Extract the (X, Y) coordinate from the center of the cell holding the provided text.  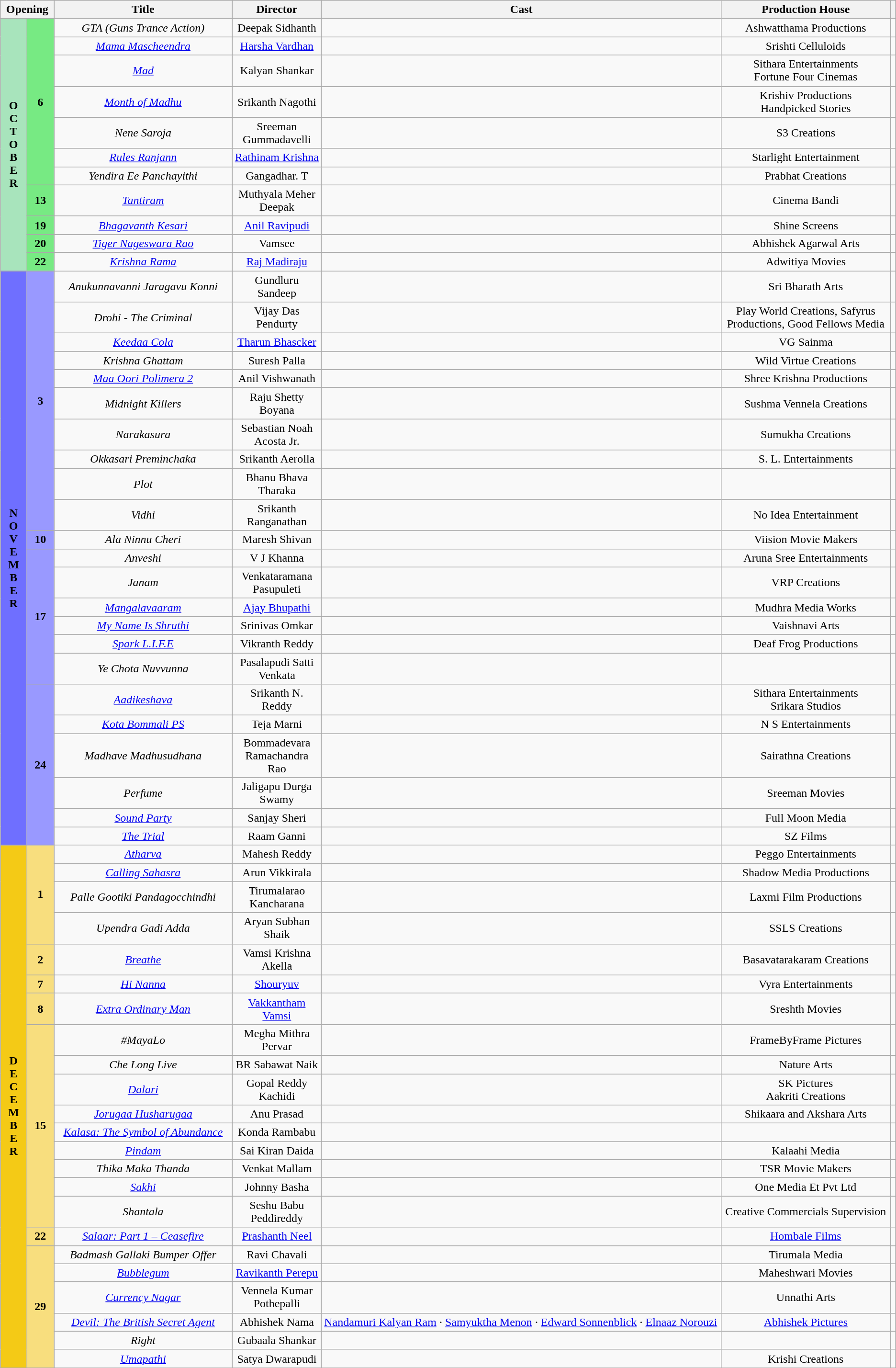
Vennela Kumar Pothepalli (277, 1298)
Shine Screens (806, 225)
Ala Ninnu Cheri (143, 540)
Midnight Killers (143, 403)
Krishna Rama (143, 261)
Satya Dwarapudi (277, 1358)
Ajay Bhupathi (277, 607)
Unnathi Arts (806, 1298)
Vaishnavi Arts (806, 625)
Sairathna Creations (806, 756)
Full Moon Media (806, 818)
Mangalavaaram (143, 607)
Aadikeshava (143, 700)
Director (277, 10)
Gangadhar. T (277, 176)
Bhagavanth Kesari (143, 225)
13 (40, 200)
Tiger Nageswara Rao (143, 243)
Anil Ravipudi (277, 225)
Yendira Ee Panchayithi (143, 176)
BR Sabawat Naik (277, 1064)
29 (40, 1306)
Venkataramana Pasupuleti (277, 582)
SSLS Creations (806, 928)
Prabhat Creations (806, 176)
Opening (27, 10)
Vidhi (143, 515)
Right (143, 1340)
My Name Is Shruthi (143, 625)
Palle Gootiki Pandagocchindhi (143, 897)
Srikanth Aerolla (277, 459)
Drohi - The Criminal (143, 318)
Sakhi (143, 1187)
No Idea Entertainment (806, 515)
Maresh Shivan (277, 540)
Teja Marni (277, 724)
Vakkantham Vamsi (277, 1008)
Creative Commercials Supervision (806, 1211)
8 (40, 1008)
Gubaala Shankar (277, 1340)
Month of Madhu (143, 102)
Calling Sahasra (143, 872)
OCTOBER (13, 145)
Starlight Entertainment (806, 158)
Sebastian Noah Acosta Jr. (277, 435)
Shantala (143, 1211)
24 (40, 765)
Madhave Madhusudhana (143, 756)
N S Entertainments (806, 724)
Keedaa Cola (143, 342)
Ravikanth Perepu (277, 1273)
Mad (143, 71)
Viision Movie Makers (806, 540)
Megha Mithra Pervar (277, 1040)
Sai Kiran Daida (277, 1151)
Vamsee (277, 243)
GTA (Guns Trance Action) (143, 28)
Maa Oori Polimera 2 (143, 379)
Che Long Live (143, 1064)
Srinivas Omkar (277, 625)
Adwitiya Movies (806, 261)
Abhishek Pictures (806, 1322)
Salaar: Part 1 – Ceasefire (143, 1236)
S3 Creations (806, 133)
Currency Nagar (143, 1298)
Muthyala Meher Deepak (277, 200)
6 (40, 102)
Play World Creations, Safyrus Productions, Good Fellows Media (806, 318)
Pindam (143, 1151)
Thika Maka Thanda (143, 1169)
Hi Nanna (143, 984)
Anukunnavanni Jaragavu Konni (143, 286)
Atharva (143, 854)
Sushma Vennela Creations (806, 403)
DECEMBER (13, 1106)
Devil: The British Secret Agent (143, 1322)
Dalari (143, 1089)
Vamsi Krishna Akella (277, 960)
Shikaara and Akshara Arts (806, 1114)
Spark L.I.F.E (143, 644)
Sithara Entertainments Srikara Studios (806, 700)
Krishi Creations (806, 1358)
Janam (143, 582)
Aryan Subhan Shaik (277, 928)
Nature Arts (806, 1064)
Shadow Media Productions (806, 872)
FrameByFrame Pictures (806, 1040)
Rules Ranjann (143, 158)
Srikanth N. Reddy (277, 700)
Okkasari Preminchaka (143, 459)
Vijay Das Pendurty (277, 318)
Konda Rambabu (277, 1132)
TSR Movie Makers (806, 1169)
Mama Mascheendra (143, 46)
Production House (806, 10)
20 (40, 243)
Raj Madiraju (277, 261)
Abhishek Agarwal Arts (806, 243)
Hombale Films (806, 1236)
Perfume (143, 793)
Nandamuri Kalyan Ram · Samyuktha Menon · Edward Sonnenblick · Elnaaz Norouzi (522, 1322)
Laxmi Film Productions (806, 897)
Cinema Bandi (806, 200)
Venkat Mallam (277, 1169)
17 (40, 616)
Ravi Chavali (277, 1255)
Deaf Frog Productions (806, 644)
Tharun Bhascker (277, 342)
One Media Et Pvt Ltd (806, 1187)
Kalasa: The Symbol of Abundance (143, 1132)
The Trial (143, 836)
Anveshi (143, 558)
Sreeman Gummadavelli (277, 133)
Breathe (143, 960)
Mahesh Reddy (277, 854)
Srishti Celluloids (806, 46)
Umapathi (143, 1358)
VRP Creations (806, 582)
Bommadevara Ramachandra Rao (277, 756)
Extra Ordinary Man (143, 1008)
V J Khanna (277, 558)
SK Pictures Aakriti Creations (806, 1089)
Vikranth Reddy (277, 644)
VG Sainma (806, 342)
Abhishek Nama (277, 1322)
Pasalapudi Satti Venkata (277, 668)
Basavatarakaram Creations (806, 960)
Bubblegum (143, 1273)
Prashanth Neel (277, 1236)
NOVEMBER (13, 558)
Nene Saroja (143, 133)
Gopal Reddy Kachidi (277, 1089)
Sreshth Movies (806, 1008)
3 (40, 401)
Anu Prasad (277, 1114)
Upendra Gadi Adda (143, 928)
SZ Films (806, 836)
Suresh Palla (277, 361)
Arun Vikkirala (277, 872)
Aruna Sree Entertainments (806, 558)
Wild Virtue Creations (806, 361)
Sanjay Sheri (277, 818)
Gundluru Sandeep (277, 286)
Raju Shetty Boyana (277, 403)
19 (40, 225)
Mudhra Media Works (806, 607)
Tirumala Media (806, 1255)
Maheshwari Movies (806, 1273)
7 (40, 984)
Kalaahi Media (806, 1151)
Krishiv Productions Handpicked Stories (806, 102)
Badmash Gallaki Bumper Offer (143, 1255)
15 (40, 1126)
Ashwatthama Productions (806, 28)
Jorugaa Husharugaa (143, 1114)
S. L. Entertainments (806, 459)
Raam Ganni (277, 836)
Tantiram (143, 200)
Johnny Basha (277, 1187)
Jaligapu Durga Swamy (277, 793)
Title (143, 10)
Kota Bommali PS (143, 724)
Vyra Entertainments (806, 984)
Peggo Entertainments (806, 854)
Srikanth Ranganathan (277, 515)
Narakasura (143, 435)
#MayaLo (143, 1040)
Sreeman Movies (806, 793)
Tirumalarao Kancharana (277, 897)
Sithara Entertainments Fortune Four Cinemas (806, 71)
1 (40, 894)
Cast (522, 10)
Sumukha Creations (806, 435)
Shree Krishna Productions (806, 379)
Seshu Babu Peddireddy (277, 1211)
Srikanth Nagothi (277, 102)
Rathinam Krishna (277, 158)
Ye Chota Nuvvunna (143, 668)
Sound Party (143, 818)
Plot (143, 484)
Deepak Sidhanth (277, 28)
Anil Vishwanath (277, 379)
Sri Bharath Arts (806, 286)
2 (40, 960)
Krishna Ghattam (143, 361)
10 (40, 540)
Harsha Vardhan (277, 46)
Bhanu Bhava Tharaka (277, 484)
Shouryuv (277, 984)
Kalyan Shankar (277, 71)
